Pinpoint the cell where the given text exists, returning its (x, y) midpoint coordinate. 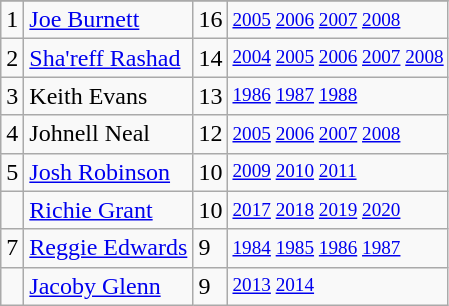
2013 2014 (338, 286)
Josh Robinson (108, 172)
12 (210, 134)
3 (12, 96)
Richie Grant (108, 210)
1 (12, 20)
13 (210, 96)
Keith Evans (108, 96)
Jacoby Glenn (108, 286)
Johnell Neal (108, 134)
1986 1987 1988 (338, 96)
16 (210, 20)
2004 2005 2006 2007 2008 (338, 58)
Joe Burnett (108, 20)
Sha'reff Rashad (108, 58)
4 (12, 134)
1984 1985 1986 1987 (338, 248)
7 (12, 248)
2009 2010 2011 (338, 172)
2017 2018 2019 2020 (338, 210)
14 (210, 58)
Reggie Edwards (108, 248)
5 (12, 172)
2 (12, 58)
